Extract the (X, Y) coordinate from the center of the cell holding the provided text.  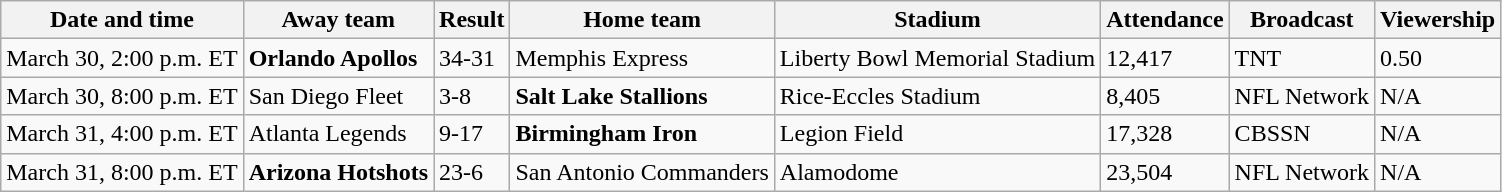
Viewership (1438, 20)
Arizona Hotshots (338, 172)
Birmingham Iron (642, 134)
Salt Lake Stallions (642, 96)
Attendance (1165, 20)
Date and time (122, 20)
March 31, 8:00 p.m. ET (122, 172)
23,504 (1165, 172)
Away team (338, 20)
3-8 (472, 96)
34-31 (472, 58)
Home team (642, 20)
March 30, 8:00 p.m. ET (122, 96)
Legion Field (937, 134)
Stadium (937, 20)
Broadcast (1302, 20)
San Diego Fleet (338, 96)
March 31, 4:00 p.m. ET (122, 134)
Result (472, 20)
Rice-Eccles Stadium (937, 96)
Liberty Bowl Memorial Stadium (937, 58)
San Antonio Commanders (642, 172)
Orlando Apollos (338, 58)
23-6 (472, 172)
17,328 (1165, 134)
Atlanta Legends (338, 134)
12,417 (1165, 58)
March 30, 2:00 p.m. ET (122, 58)
Memphis Express (642, 58)
Alamodome (937, 172)
9-17 (472, 134)
CBSSN (1302, 134)
0.50 (1438, 58)
8,405 (1165, 96)
TNT (1302, 58)
